Detect which cell encompasses the target text, then output its [x, y] center coordinate. 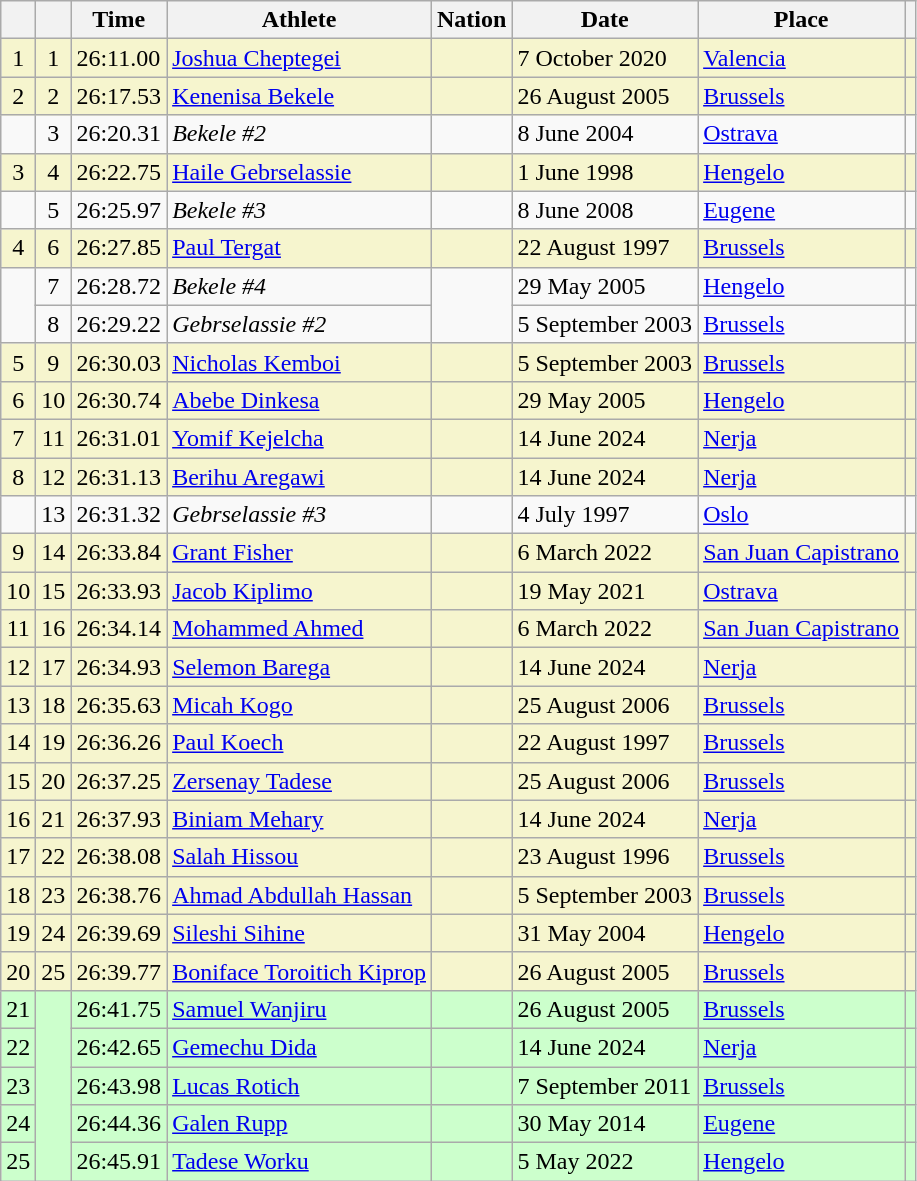
Haile Gebrselassie [300, 172]
26:29.22 [119, 324]
Jacob Kiplimo [300, 591]
Abebe Dinkesa [300, 400]
26:33.93 [119, 591]
26:33.84 [119, 553]
26:30.03 [119, 362]
Bekele #4 [300, 286]
26:39.69 [119, 933]
26:45.91 [119, 1162]
26:42.65 [119, 1047]
7 October 2020 [605, 58]
26:35.63 [119, 705]
26:37.93 [119, 819]
8 June 2008 [605, 210]
7 September 2011 [605, 1085]
26:31.13 [119, 477]
Berihu Aregawi [300, 477]
Kenenisa Bekele [300, 96]
26:28.72 [119, 286]
Galen Rupp [300, 1124]
Gemechu Dida [300, 1047]
Athlete [300, 20]
Paul Koech [300, 743]
Gebrselassie #2 [300, 324]
Yomif Kejelcha [300, 438]
31 May 2004 [605, 933]
Oslo [802, 515]
30 May 2014 [605, 1124]
19 May 2021 [605, 591]
26:37.25 [119, 781]
Samuel Wanjiru [300, 1009]
26:38.08 [119, 857]
Date [605, 20]
Lucas Rotich [300, 1085]
26:44.36 [119, 1124]
8 June 2004 [605, 134]
26:27.85 [119, 248]
26:34.14 [119, 629]
Nation [472, 20]
26:41.75 [119, 1009]
26:17.53 [119, 96]
4 July 1997 [605, 515]
Biniam Mehary [300, 819]
Sileshi Sihine [300, 933]
26:36.26 [119, 743]
26:34.93 [119, 667]
Micah Kogo [300, 705]
Boniface Toroitich Kiprop [300, 971]
26:22.75 [119, 172]
26:31.01 [119, 438]
26:31.32 [119, 515]
5 May 2022 [605, 1162]
26:38.76 [119, 895]
Joshua Cheptegei [300, 58]
26:11.00 [119, 58]
Place [802, 20]
Bekele #2 [300, 134]
Nicholas Kemboi [300, 362]
23 August 1996 [605, 857]
26:20.31 [119, 134]
Grant Fisher [300, 553]
Selemon Barega [300, 667]
Zersenay Tadese [300, 781]
Paul Tergat [300, 248]
Tadese Worku [300, 1162]
Ahmad Abdullah Hassan [300, 895]
26:30.74 [119, 400]
26:25.97 [119, 210]
Valencia [802, 58]
Time [119, 20]
Mohammed Ahmed [300, 629]
Salah Hissou [300, 857]
Bekele #3 [300, 210]
26:43.98 [119, 1085]
Gebrselassie #3 [300, 515]
26:39.77 [119, 971]
1 June 1998 [605, 172]
